From the cell containing the given text, extract its center point as (x, y) coordinate. 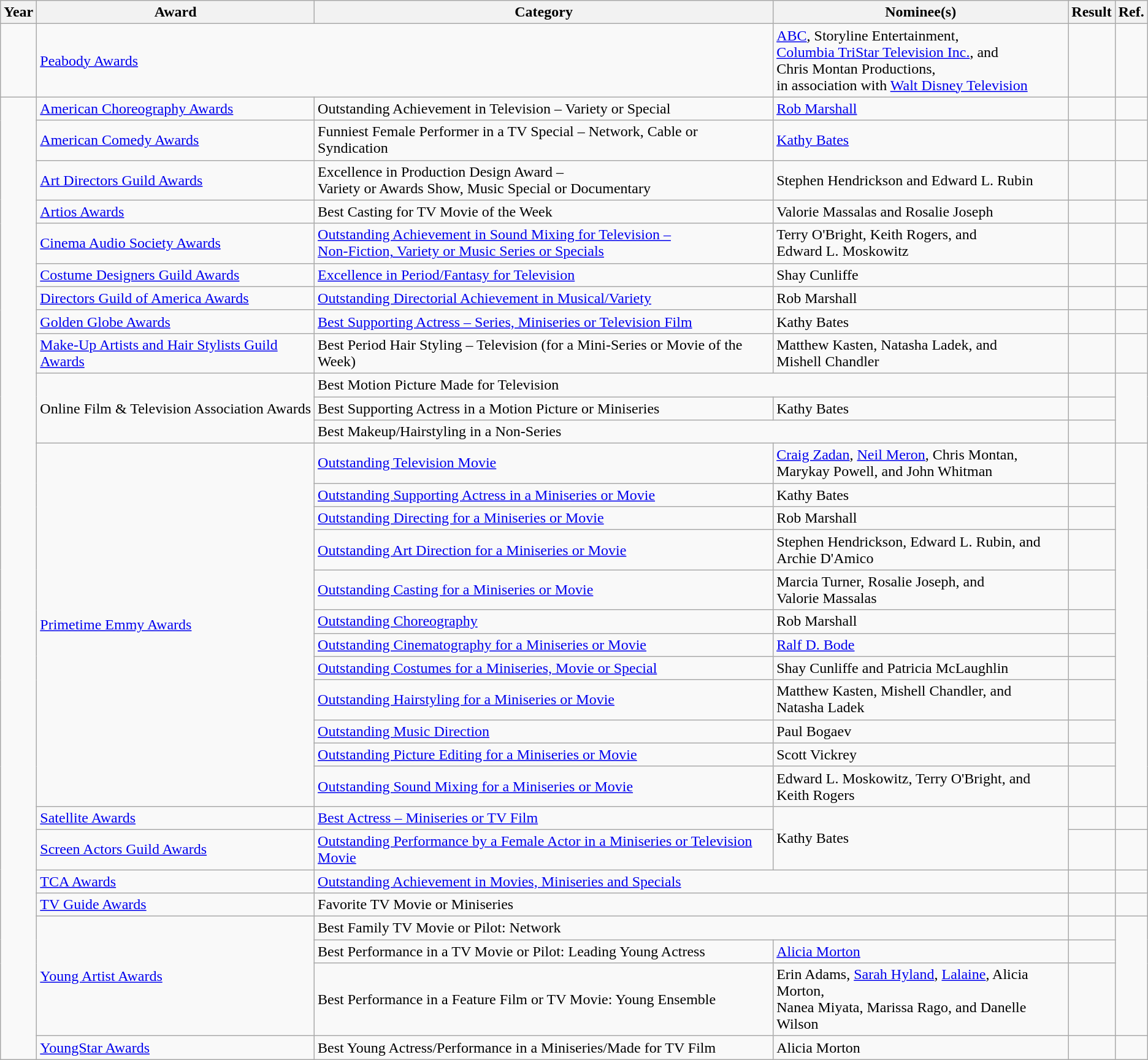
Outstanding Performance by a Female Actor in a Miniseries or Television Movie (544, 849)
Young Artist Awards (175, 977)
Category (544, 12)
Satellite Awards (175, 818)
American Comedy Awards (175, 140)
Award (175, 12)
Peabody Awards (405, 60)
Outstanding Casting for a Miniseries or Movie (544, 590)
Funniest Female Performer in a TV Special – Network, Cable or Syndication (544, 140)
Directors Guild of America Awards (175, 298)
Shay Cunliffe (921, 275)
Marcia Turner, Rosalie Joseph, and Valorie Massalas (921, 590)
Craig Zadan, Neil Meron, Chris Montan, Marykay Powell, and John Whitman (921, 464)
Best Supporting Actress – Series, Miniseries or Television Film (544, 321)
Scott Vickrey (921, 755)
Outstanding Choreography (544, 621)
Best Period Hair Styling – Television (for a Mini-Series or Movie of the Week) (544, 353)
Outstanding Achievement in Television – Variety or Special (544, 109)
Costume Designers Guild Awards (175, 275)
Outstanding Directing for a Miniseries or Movie (544, 518)
Shay Cunliffe and Patricia McLaughlin (921, 668)
Artios Awards (175, 212)
Ref. (1131, 12)
Best Motion Picture Made for Television (692, 385)
Outstanding Television Movie (544, 464)
Paul Bogaev (921, 731)
Edward L. Moskowitz, Terry O'Bright, and Keith Rogers (921, 786)
Best Supporting Actress in a Motion Picture or Miniseries (544, 408)
Excellence in Period/Fantasy for Television (544, 275)
TV Guide Awards (175, 905)
Online Film & Television Association Awards (175, 408)
Valorie Massalas and Rosalie Joseph (921, 212)
Make-Up Artists and Hair Stylists Guild Awards (175, 353)
Best Actress – Miniseries or TV Film (544, 818)
Terry O'Bright, Keith Rogers, and Edward L. Moskowitz (921, 243)
Matthew Kasten, Mishell Chandler, and Natasha Ladek (921, 699)
Cinema Audio Society Awards (175, 243)
Outstanding Art Direction for a Miniseries or Movie (544, 550)
Best Performance in a Feature Film or TV Movie: Young Ensemble (544, 1000)
American Choreography Awards (175, 109)
Outstanding Achievement in Movies, Miniseries and Specials (692, 881)
Outstanding Cinematography for a Miniseries or Movie (544, 645)
Favorite TV Movie or Miniseries (692, 905)
Matthew Kasten, Natasha Ladek, and Mishell Chandler (921, 353)
Outstanding Hairstyling for a Miniseries or Movie (544, 699)
Excellence in Production Design Award – Variety or Awards Show, Music Special or Documentary (544, 180)
Best Family TV Movie or Pilot: Network (692, 928)
Ralf D. Bode (921, 645)
Nominee(s) (921, 12)
TCA Awards (175, 881)
Best Young Actress/Performance in a Miniseries/Made for TV Film (544, 1048)
Golden Globe Awards (175, 321)
Outstanding Achievement in Sound Mixing for Television – Non-Fiction, Variety or Music Series or Specials (544, 243)
Screen Actors Guild Awards (175, 849)
Year (18, 12)
Outstanding Sound Mixing for a Miniseries or Movie (544, 786)
YoungStar Awards (175, 1048)
Art Directors Guild Awards (175, 180)
Stephen Hendrickson and Edward L. Rubin (921, 180)
Outstanding Supporting Actress in a Miniseries or Movie (544, 495)
Best Performance in a TV Movie or Pilot: Leading Young Actress (544, 951)
Erin Adams, Sarah Hyland, Lalaine, Alicia Morton, Nanea Miyata, Marissa Rago, and Danelle Wilson (921, 1000)
Primetime Emmy Awards (175, 625)
Outstanding Directorial Achievement in Musical/Variety (544, 298)
Outstanding Picture Editing for a Miniseries or Movie (544, 755)
Best Makeup/Hairstyling in a Non-Series (692, 432)
Stephen Hendrickson, Edward L. Rubin, and Archie D'Amico (921, 550)
ABC, Storyline Entertainment, Columbia TriStar Television Inc., and Chris Montan Productions, in association with Walt Disney Television (921, 60)
Best Casting for TV Movie of the Week (544, 212)
Result (1092, 12)
Outstanding Music Direction (544, 731)
Outstanding Costumes for a Miniseries, Movie or Special (544, 668)
